Determine the (x, y) coordinate at the center of the cell enclosing the given text.  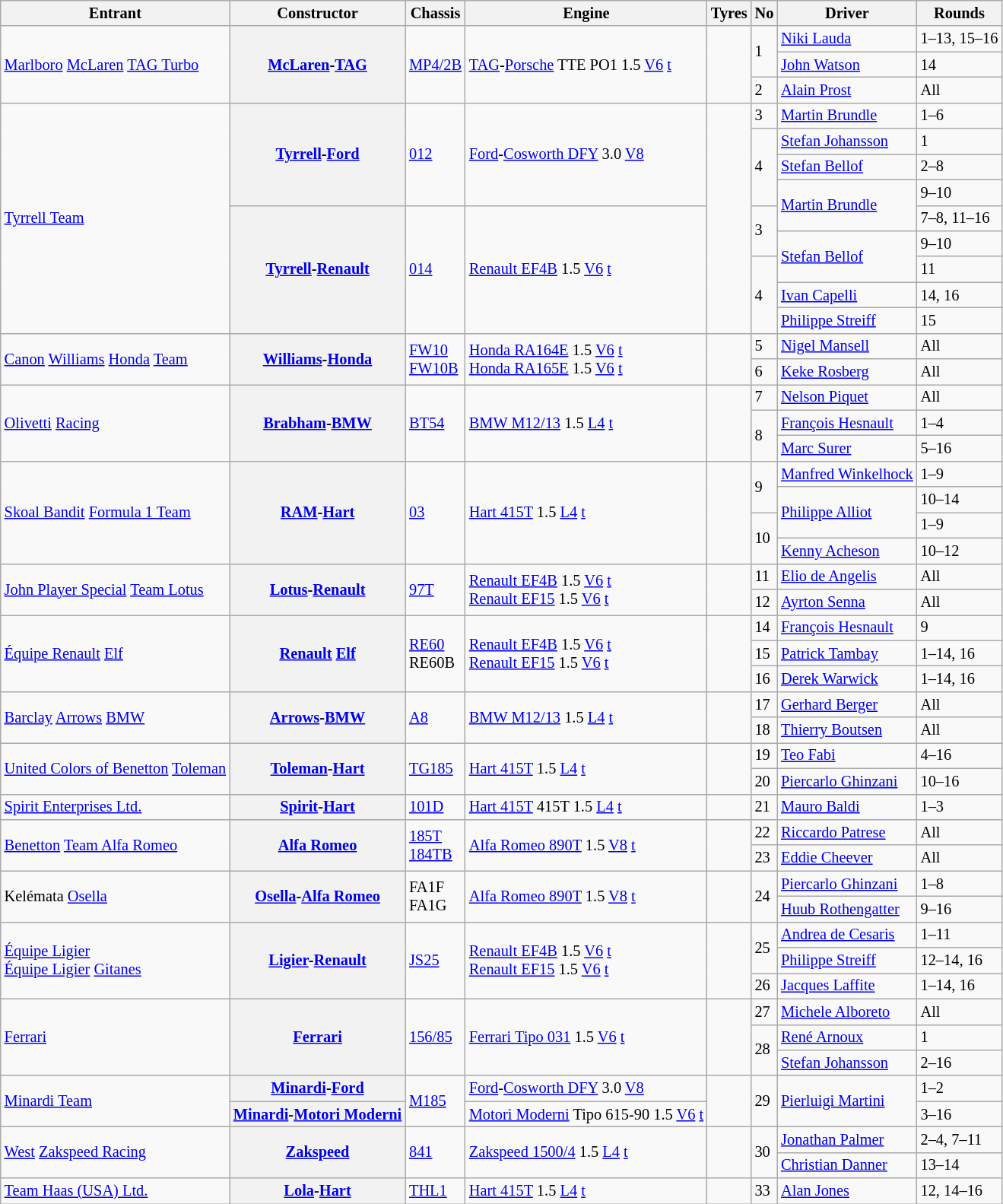
A8 (435, 716)
1–13, 15–16 (960, 39)
012 (435, 154)
Pierluigi Martini (847, 1101)
Manfred Winkelhock (847, 474)
Benetton Team Alfa Romeo (116, 844)
18 (765, 730)
1–2 (960, 1088)
23 (765, 858)
17 (765, 704)
10 (765, 537)
Eddie Cheever (847, 858)
Minardi-Ford (318, 1088)
10–12 (960, 551)
FA1FFA1G (435, 896)
Olivetti Racing (116, 423)
Kenny Acheson (847, 551)
1–11 (960, 935)
9–16 (960, 909)
13–14 (960, 1165)
1–4 (960, 423)
Andrea de Cesaris (847, 935)
Renault Elf (318, 653)
12, 14–16 (960, 1191)
Williams-Honda (318, 359)
Entrant (116, 13)
United Colors of Benetton Toleman (116, 768)
25 (765, 948)
22 (765, 832)
97T (435, 589)
Niki Lauda (847, 39)
Zakspeed 1500/4 1.5 L4 t (586, 1152)
4–16 (960, 755)
30 (765, 1152)
Lotus-Renault (318, 589)
Tyrrell-Renault (318, 269)
Gerhard Berger (847, 704)
12–14, 16 (960, 961)
24 (765, 896)
7–8, 11–16 (960, 218)
2–16 (960, 1063)
Osella-Alfa Romeo (318, 896)
Patrick Tambay (847, 653)
014 (435, 269)
Barclay Arrows BMW (116, 716)
Ivan Capelli (847, 295)
Ligier-Renault (318, 960)
8 (765, 435)
BT54 (435, 423)
Driver (847, 13)
Lola-Hart (318, 1191)
Équipe Ligier Équipe Ligier Gitanes (116, 960)
841 (435, 1152)
03 (435, 513)
3–16 (960, 1114)
TG185 (435, 768)
156/85 (435, 1037)
101D (435, 807)
Tyrrell-Ford (318, 154)
19 (765, 755)
Huub Rothengatter (847, 909)
No (765, 13)
Brabham-BMW (318, 423)
29 (765, 1101)
Team Haas (USA) Ltd. (116, 1191)
Nelson Piquet (847, 397)
René Arnoux (847, 1037)
2 (765, 90)
Motori Moderni Tipo 615-90 1.5 V6 t (586, 1114)
THL1 (435, 1191)
33 (765, 1191)
185T184TB (435, 844)
Hart 415T 415T 1.5 L4 t (586, 807)
1–3 (960, 807)
Elio de Angelis (847, 577)
Tyres (729, 13)
Alan Jones (847, 1191)
TAG-Porsche TTE PO1 1.5 V6 t (586, 64)
5 (765, 346)
12 (765, 602)
21 (765, 807)
Zakspeed (318, 1152)
16 (765, 678)
1–6 (960, 116)
Ferrari Tipo 031 1.5 V6 t (586, 1037)
Minardi-Motori Moderni (318, 1114)
26 (765, 986)
John Player Special Team Lotus (116, 589)
Rounds (960, 13)
RAM-Hart (318, 513)
Philippe Alliot (847, 513)
John Watson (847, 65)
Teo Fabi (847, 755)
10–16 (960, 781)
14, 16 (960, 295)
Alfa Romeo (318, 844)
1–8 (960, 884)
Tyrrell Team (116, 218)
Spirit Enterprises Ltd. (116, 807)
Skoal Bandit Formula 1 Team (116, 513)
Christian Danner (847, 1165)
Riccardo Patrese (847, 832)
28 (765, 1050)
Michele Alboreto (847, 1012)
M185 (435, 1101)
Canon Williams Honda Team (116, 359)
Derek Warwick (847, 678)
2–4, 7–11 (960, 1139)
10–14 (960, 500)
Équipe Renault Elf (116, 653)
20 (765, 781)
Toleman-Hart (318, 768)
Alain Prost (847, 90)
Honda RA164E 1.5 V6 tHonda RA165E 1.5 V6 t (586, 359)
FW10FW10B (435, 359)
Mauro Baldi (847, 807)
5–16 (960, 448)
Nigel Mansell (847, 346)
Chassis (435, 13)
RE60RE60B (435, 653)
Marlboro McLaren TAG Turbo (116, 64)
7 (765, 397)
JS25 (435, 960)
Marc Surer (847, 448)
Ayrton Senna (847, 602)
Jacques Laffite (847, 986)
McLaren-TAG (318, 64)
Jonathan Palmer (847, 1139)
Keke Rosberg (847, 372)
Renault EF4B 1.5 V6 t (586, 269)
Spirit-Hart (318, 807)
27 (765, 1012)
Minardi Team (116, 1101)
MP4/2B (435, 64)
Arrows-BMW (318, 716)
Engine (586, 13)
Kelémata Osella (116, 896)
West Zakspeed Racing (116, 1152)
Thierry Boutsen (847, 730)
Constructor (318, 13)
6 (765, 372)
2–8 (960, 167)
